Identify which cell holds the provided text, then report its [X, Y] central coordinate. 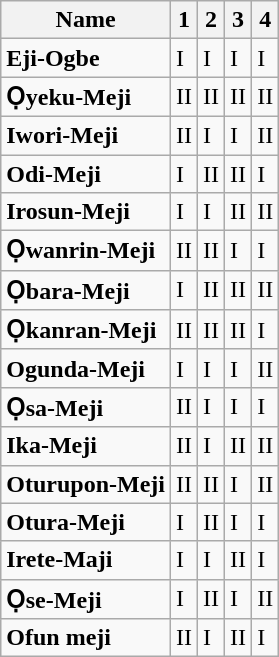
4 [266, 20]
Ọbara-Meji [86, 290]
Ọwanrin-Meji [86, 251]
1 [184, 20]
Ika-Meji [86, 446]
Ọsa-Meji [86, 407]
Ọse-Meji [86, 599]
Odi-Meji [86, 173]
Otura-Meji [86, 522]
Ọkanran-Meji [86, 330]
Ọyeku-Meji [86, 97]
Ofun meji [86, 638]
2 [212, 20]
Ogunda-Meji [86, 368]
3 [238, 20]
Iwori-Meji [86, 135]
Irete-Maji [86, 560]
Oturupon-Meji [86, 484]
Irosun-Meji [86, 212]
Name [86, 20]
Eji-Ogbe [86, 58]
